Output the (X, Y) coordinate of the center of the cell containing the given text.  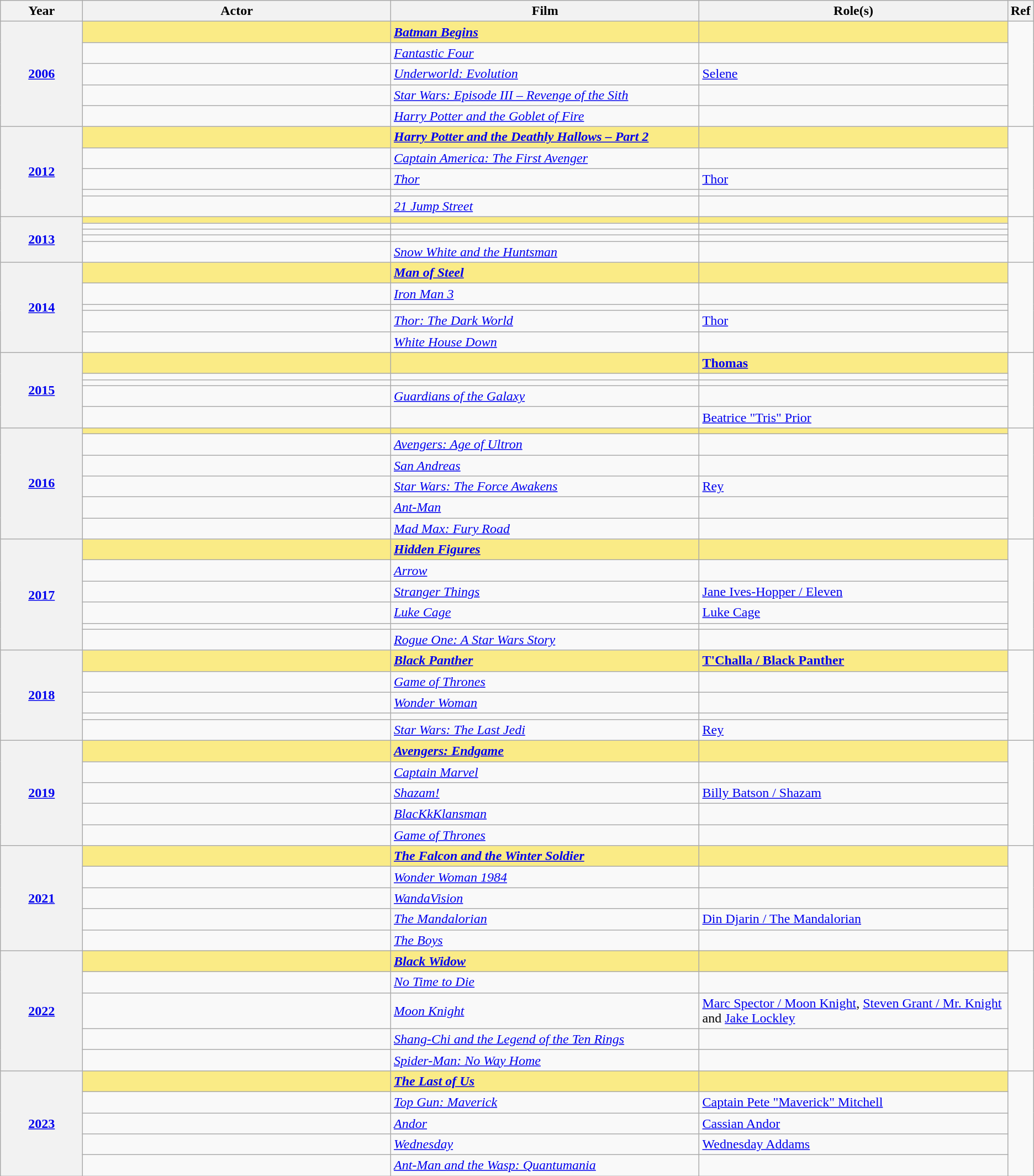
San Andreas (545, 466)
Star Wars: The Force Awakens (545, 487)
2022 (42, 1011)
Cassian Andor (853, 1123)
Black Panther (545, 661)
Selene (853, 74)
Avengers: Endgame (545, 751)
Billy Batson / Shazam (853, 793)
Ref (1021, 11)
Harry Potter and the Deathly Hallows – Part 2 (545, 137)
Underworld: Evolution (545, 74)
Stranger Things (545, 592)
Spider-Man: No Way Home (545, 1060)
The Last of Us (545, 1081)
No Time to Die (545, 982)
Ant-Man (545, 508)
T'Challa / Black Panther (853, 661)
2013 (42, 239)
Fantastic Four (545, 53)
Captain America: The First Avenger (545, 158)
Mad Max: Fury Road (545, 529)
2017 (42, 594)
2006 (42, 74)
Jane Ives-Hopper / Eleven (853, 592)
Shazam! (545, 793)
Beatrice "Tris" Prior (853, 417)
Man of Steel (545, 273)
2023 (42, 1123)
BlacKkKlansman (545, 814)
Year (42, 11)
Andor (545, 1123)
Wednesday (545, 1145)
Iron Man 3 (545, 294)
Arrow (545, 571)
WandaVision (545, 898)
Batman Begins (545, 32)
Film (545, 11)
Shang-Chi and the Legend of the Ten Rings (545, 1039)
2016 (42, 483)
Din Djarin / The Mandalorian (853, 919)
2015 (42, 390)
Avengers: Age of Ultron (545, 444)
Harry Potter and the Goblet of Fire (545, 116)
Moon Knight (545, 1011)
Thomas (853, 363)
Star Wars: The Last Jedi (545, 730)
The Mandalorian (545, 919)
Captain Pete "Maverick" Mitchell (853, 1102)
Role(s) (853, 11)
Top Gun: Maverick (545, 1102)
The Boys (545, 940)
Black Widow (545, 961)
Guardians of the Galaxy (545, 396)
2014 (42, 307)
2019 (42, 793)
White House Down (545, 342)
21 Jump Street (545, 206)
Captain Marvel (545, 772)
2021 (42, 898)
Wednesday Addams (853, 1145)
The Falcon and the Winter Soldier (545, 856)
Thor: The Dark World (545, 321)
Marc Spector / Moon Knight, Steven Grant / Mr. Knight and Jake Lockley (853, 1011)
2012 (42, 171)
Rogue One: A Star Wars Story (545, 640)
Ant-Man and the Wasp: Quantumania (545, 1166)
Wonder Woman 1984 (545, 877)
Snow White and the Huntsman (545, 252)
2018 (42, 695)
Actor (237, 11)
Hidden Figures (545, 550)
Wonder Woman (545, 703)
Star Wars: Episode III – Revenge of the Sith (545, 95)
